Scan for the cell matching the given text and deliver its (X, Y) coordinate at center. 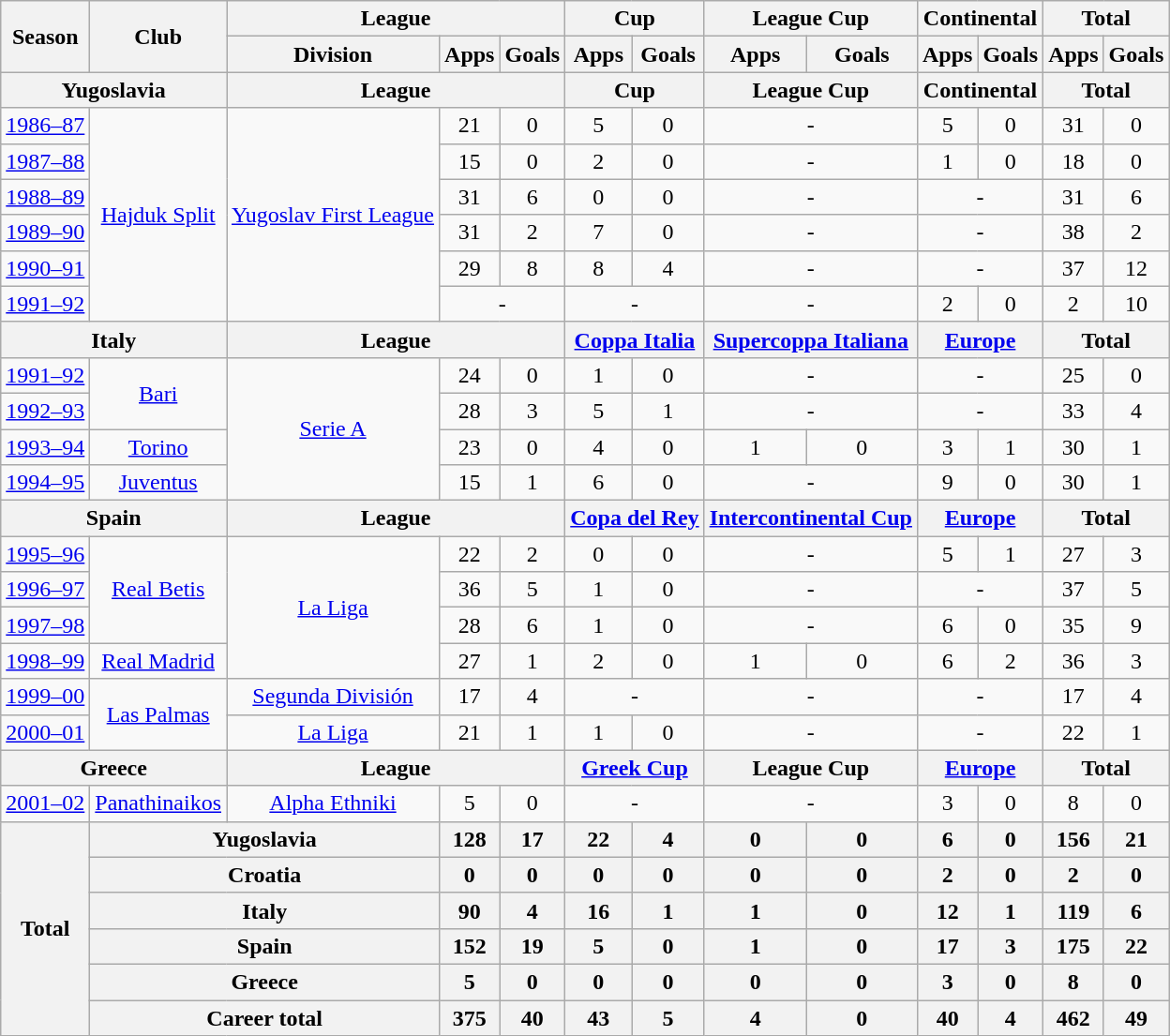
1989–90 (45, 233)
16 (598, 910)
1986–87 (45, 126)
375 (470, 1017)
33 (1073, 411)
Alpha Ethniki (334, 803)
1987–88 (45, 161)
1997–98 (45, 625)
35 (1073, 625)
Greek Cup (635, 768)
462 (1073, 1017)
Real Betis (158, 590)
2000–01 (45, 732)
1990–91 (45, 268)
Juventus (158, 483)
1988–89 (45, 197)
43 (598, 1017)
19 (532, 946)
Serie A (334, 428)
Hajduk Split (158, 215)
23 (470, 447)
Coppa Italia (635, 339)
25 (1073, 375)
1992–93 (45, 411)
Las Palmas (158, 714)
Season (45, 37)
10 (1136, 304)
1996–97 (45, 590)
156 (1073, 839)
Real Madrid (158, 661)
1998–99 (45, 661)
7 (598, 233)
2001–02 (45, 803)
Croatia (264, 875)
Copa del Rey (635, 518)
Panathinaikos (158, 803)
90 (470, 910)
Intercontinental Cup (810, 518)
1999–00 (45, 697)
1993–94 (45, 447)
Career total (264, 1017)
1994–95 (45, 483)
128 (470, 839)
Yugoslav First League (334, 215)
24 (470, 375)
152 (470, 946)
38 (1073, 233)
Supercoppa Italiana (810, 339)
Bari (158, 393)
Torino (158, 447)
119 (1073, 910)
1995–96 (45, 554)
Segunda División (334, 697)
Division (334, 54)
18 (1073, 161)
29 (470, 268)
175 (1073, 946)
49 (1136, 1017)
Club (158, 37)
